Capture the cell that displays the provided text and extract its (x, y) central coordinate. 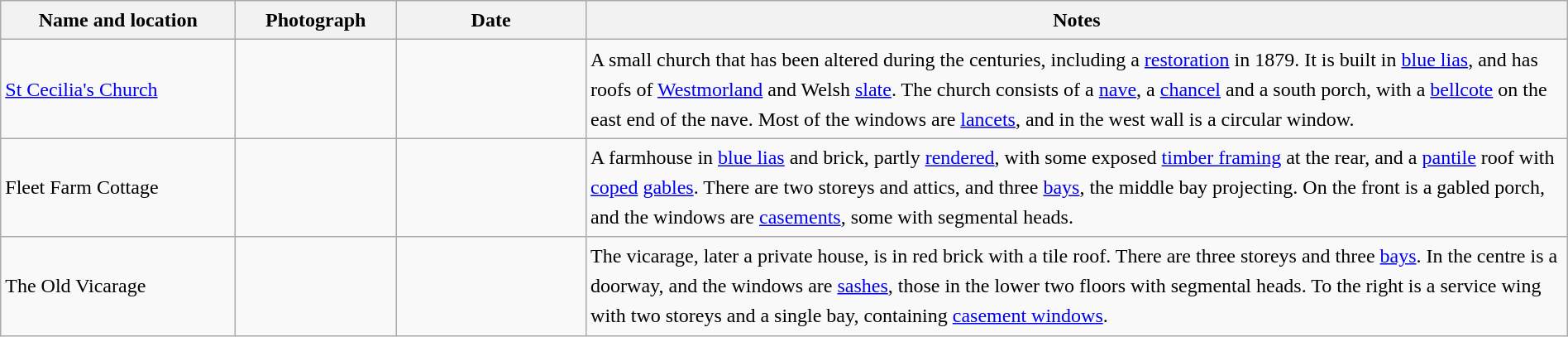
Date (491, 20)
Name and location (118, 20)
The Old Vicarage (118, 286)
Notes (1077, 20)
Fleet Farm Cottage (118, 187)
St Cecilia's Church (118, 89)
Photograph (316, 20)
